Return (X, Y) of the center of cell containing provided text 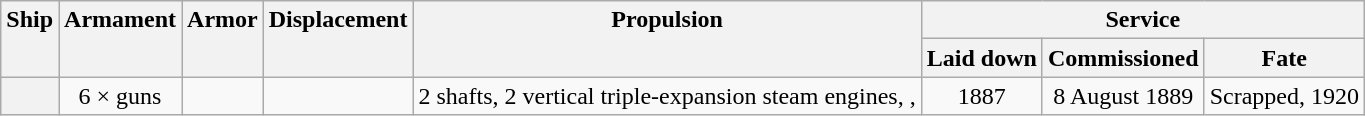
Propulsion (667, 39)
Commissioned (1123, 58)
1887 (982, 96)
Armor (223, 39)
Ship (30, 39)
Laid down (982, 58)
Fate (1284, 58)
Armament (120, 39)
6 × guns (120, 96)
8 August 1889 (1123, 96)
Displacement (338, 39)
Service (1142, 20)
2 shafts, 2 vertical triple-expansion steam engines, , (667, 96)
Scrapped, 1920 (1284, 96)
